Search for the cell housing the specified text and yield its [X, Y] center coordinate. 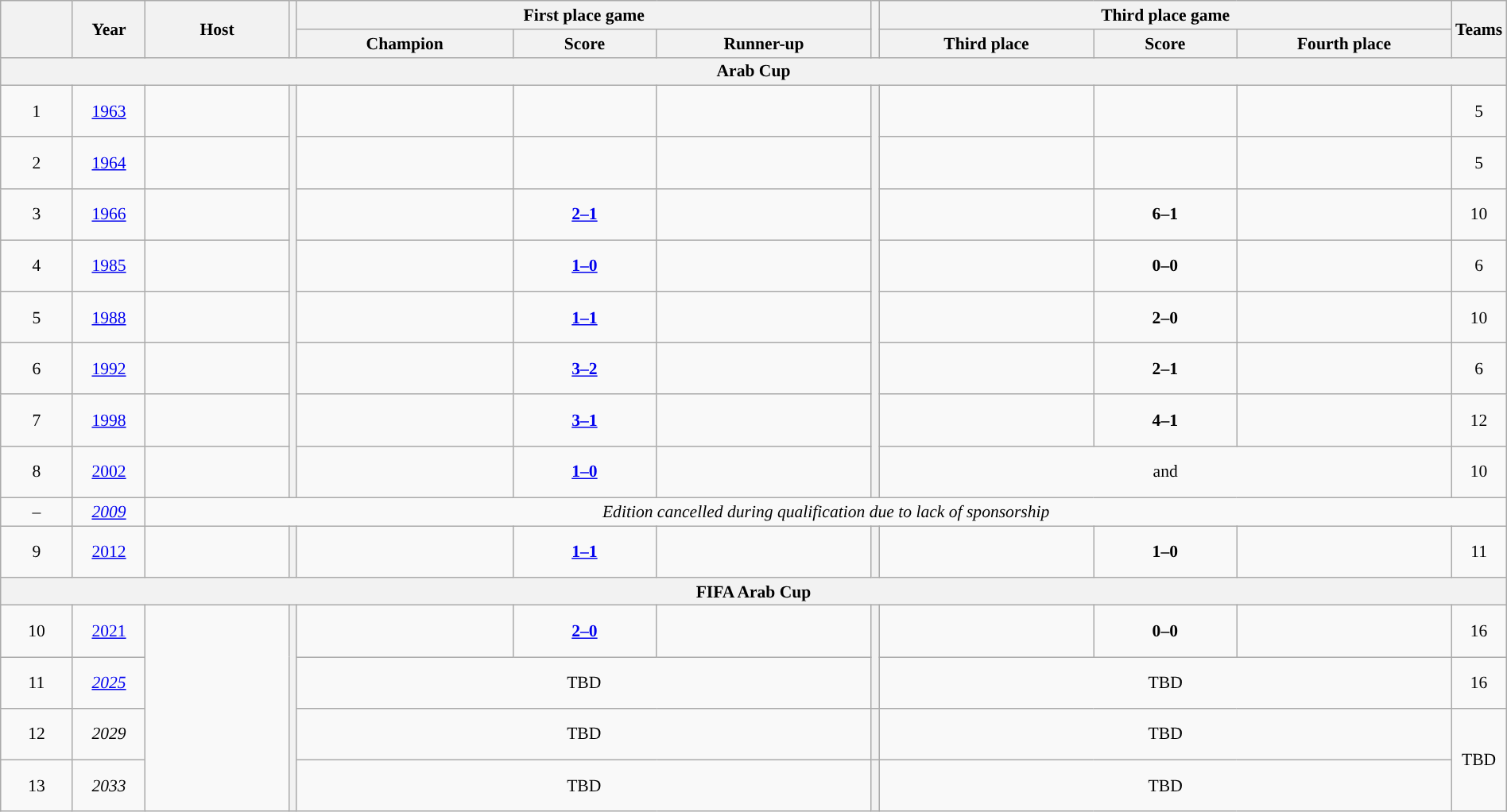
Third place [986, 44]
2033 [109, 787]
2002 [109, 472]
Third place game [1165, 15]
1 [37, 111]
1985 [109, 265]
1992 [109, 369]
Host [217, 29]
FIFA Arab Cup [753, 592]
9 [37, 551]
8 [37, 472]
1963 [109, 111]
Arab Cup [753, 72]
7 [37, 421]
Teams [1478, 29]
2012 [109, 551]
– [37, 512]
2021 [109, 631]
1964 [109, 164]
1998 [109, 421]
2025 [109, 683]
Champion [405, 44]
3–1 [585, 421]
3 [37, 215]
and [1165, 472]
First place game [583, 15]
1988 [109, 318]
Runner-up [765, 44]
6–1 [1165, 215]
Year [109, 29]
2009 [109, 512]
Edition cancelled during qualification due to lack of sponsorship [826, 512]
2029 [109, 734]
2 [37, 164]
4 [37, 265]
1966 [109, 215]
13 [37, 787]
3–2 [585, 369]
Fourth place [1344, 44]
4–1 [1165, 421]
